Pinpoint the cell where the given text exists, returning its (X, Y) midpoint coordinate. 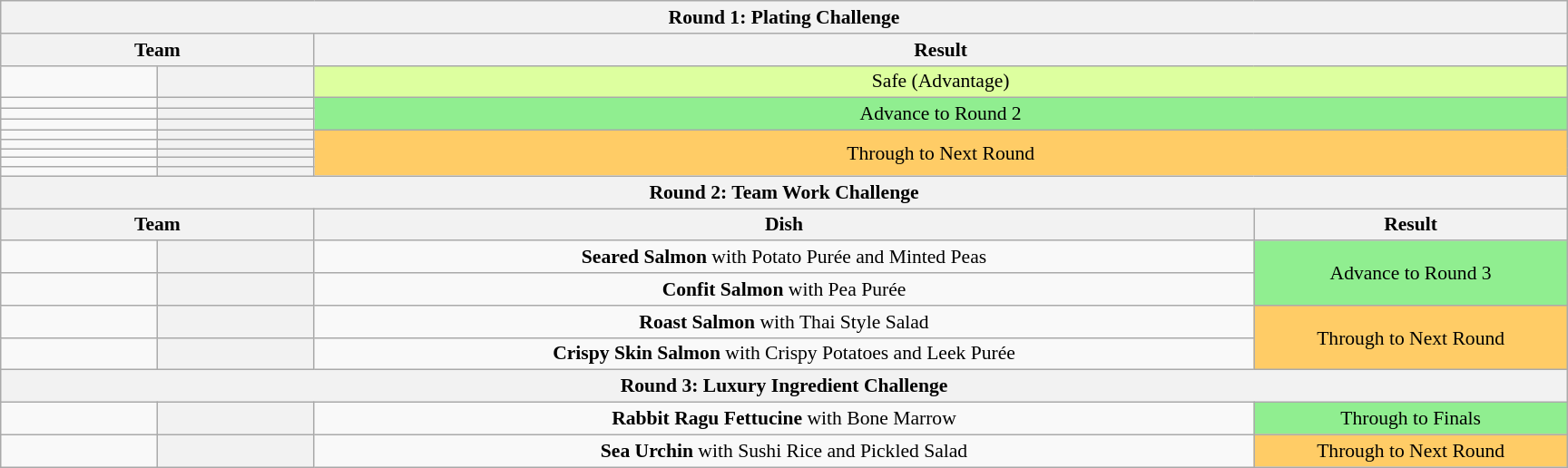
Dish (784, 225)
Confit Salmon with Pea Purée (784, 289)
Advance to Round 3 (1410, 274)
Roast Salmon with Thai Style Salad (784, 322)
Round 2: Team Work Challenge (784, 192)
Safe (Advantage) (940, 82)
Advance to Round 2 (940, 114)
Through to Finals (1410, 419)
Round 1: Plating Challenge (784, 17)
Crispy Skin Salmon with Crispy Potatoes and Leek Purée (784, 354)
Rabbit Ragu Fettucine with Bone Marrow (784, 419)
Round 3: Luxury Ingredient Challenge (784, 386)
Seared Salmon with Potato Purée and Minted Peas (784, 258)
Sea Urchin with Sushi Rice and Pickled Salad (784, 451)
